Scan for the cell matching the given text and deliver its [X, Y] coordinate at center. 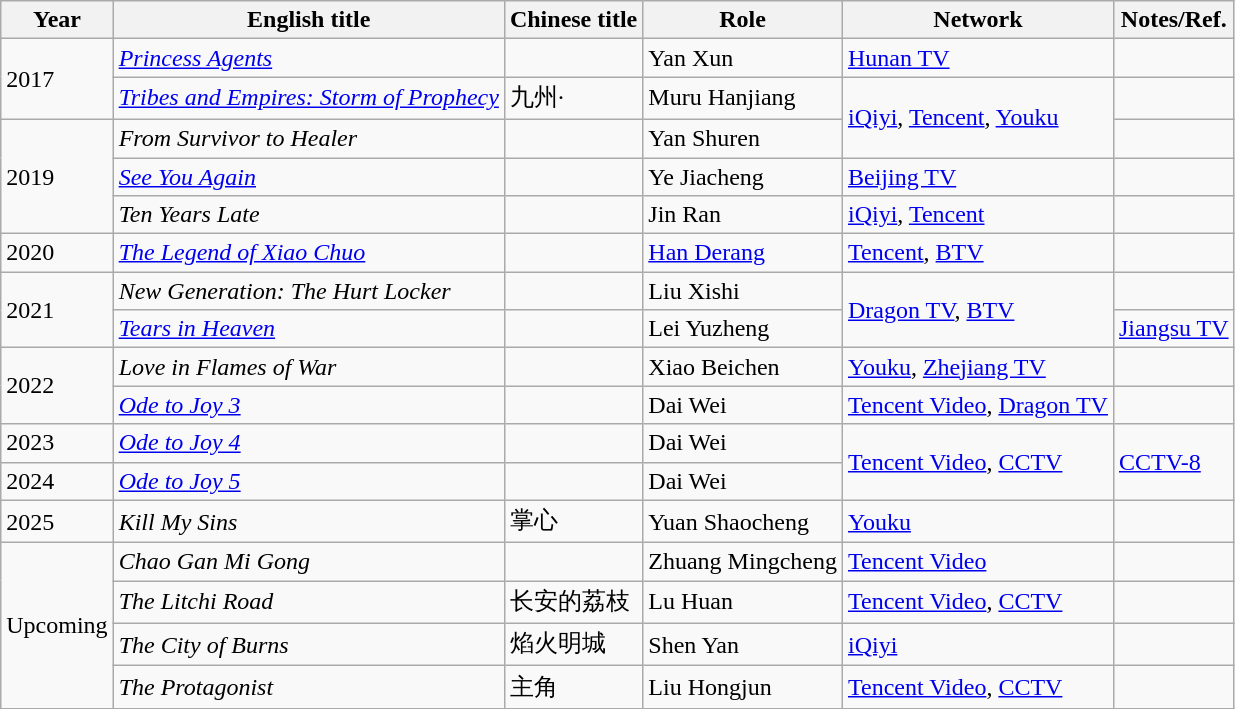
Notes/Ref. [1174, 20]
Upcoming [57, 626]
Chao Gan Mi Gong [308, 562]
English title [308, 20]
The Litchi Road [308, 602]
See You Again [308, 177]
Lu Huan [743, 602]
2017 [57, 80]
Shen Yan [743, 644]
Beijing TV [978, 177]
2022 [57, 386]
2021 [57, 310]
Han Derang [743, 253]
Tencent Video [978, 562]
Ode to Joy 3 [308, 405]
The Protagonist [308, 688]
Yan Shuren [743, 138]
Yuan Shaocheng [743, 522]
Ye Jiacheng [743, 177]
Youku, Zhejiang TV [978, 367]
掌心 [573, 522]
Jin Ran [743, 215]
Tears in Heaven [308, 329]
2024 [57, 481]
九州· [573, 98]
Xiao Beichen [743, 367]
Kill My Sins [308, 522]
Yan Xun [743, 58]
Year [57, 20]
New Generation: The Hurt Locker [308, 291]
From Survivor to Healer [308, 138]
Chinese title [573, 20]
主角 [573, 688]
Love in Flames of War [308, 367]
iQiyi [978, 644]
Zhuang Mingcheng [743, 562]
iQiyi, Tencent [978, 215]
焰火明城 [573, 644]
iQiyi, Tencent, Youku [978, 118]
Ode to Joy 5 [308, 481]
Liu Hongjun [743, 688]
Liu Xishi [743, 291]
The Legend of Xiao Chuo [308, 253]
Ten Years Late [308, 215]
Dragon TV, BTV [978, 310]
Role [743, 20]
2020 [57, 253]
Tribes and Empires: Storm of Prophecy [308, 98]
Tencent, BTV [978, 253]
CCTV-8 [1174, 462]
The City of Burns [308, 644]
Muru Hanjiang [743, 98]
2019 [57, 176]
Jiangsu TV [1174, 329]
Youku [978, 522]
2023 [57, 443]
Ode to Joy 4 [308, 443]
Lei Yuzheng [743, 329]
Hunan TV [978, 58]
Tencent Video, Dragon TV [978, 405]
长安的荔枝 [573, 602]
2025 [57, 522]
Network [978, 20]
Princess Agents [308, 58]
